Capture the cell that displays the provided text and extract its [x, y] central coordinate. 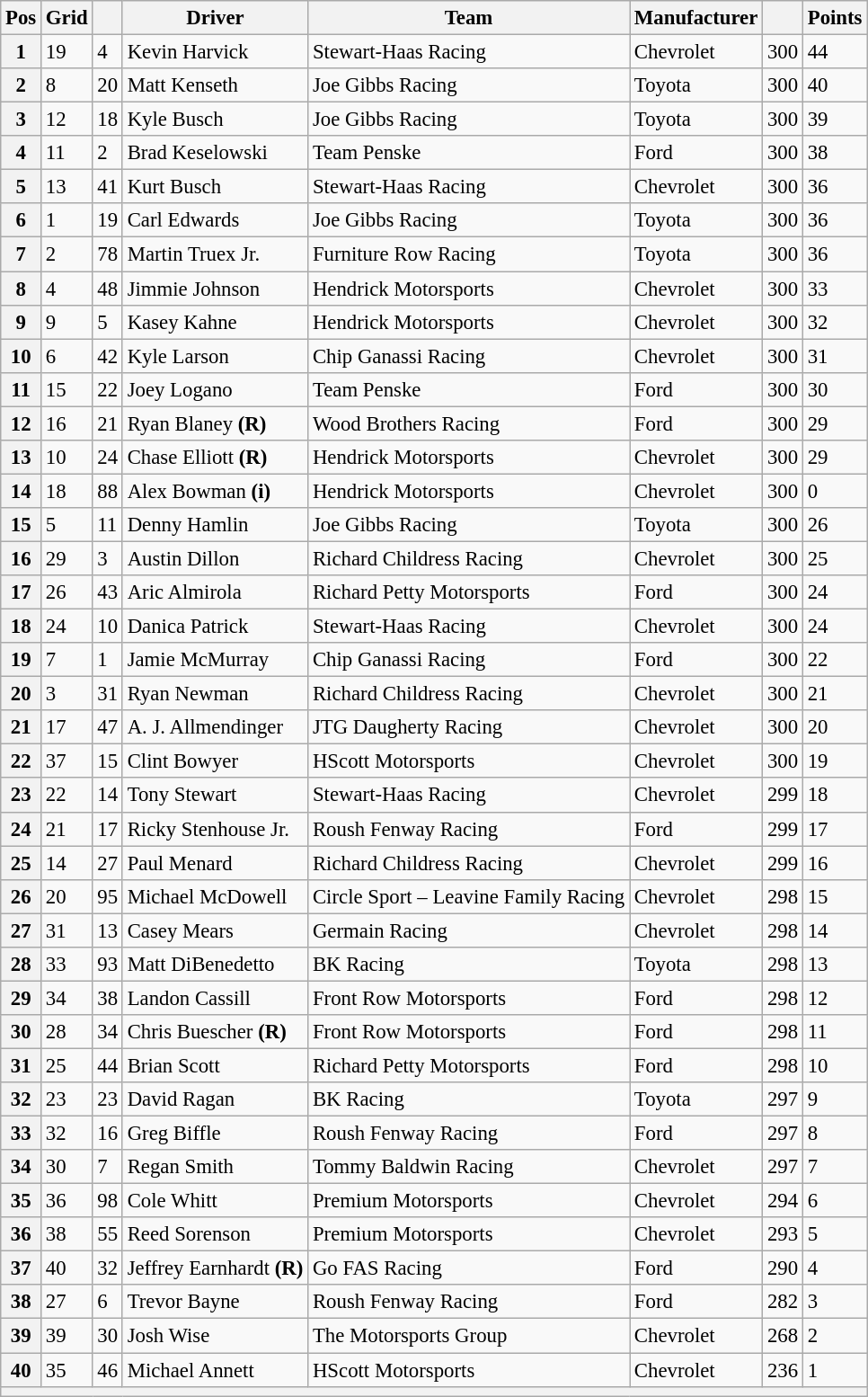
78 [108, 254]
Jamie McMurray [215, 660]
Josh Wise [215, 1336]
282 [784, 1303]
294 [784, 1201]
93 [108, 965]
Clint Bowyer [215, 761]
Martin Truex Jr. [215, 254]
JTG Daugherty Racing [469, 727]
David Ragan [215, 1099]
46 [108, 1370]
Grid [66, 18]
Furniture Row Racing [469, 254]
Joey Logano [215, 389]
Danica Patrick [215, 627]
Wood Brothers Racing [469, 423]
Jeffrey Earnhardt (R) [215, 1268]
Pos [22, 18]
Trevor Bayne [215, 1303]
Circle Sport – Leavine Family Racing [469, 896]
Kyle Busch [215, 120]
Aric Almirola [215, 592]
Kasey Kahne [215, 322]
Brian Scott [215, 1065]
Ryan Newman [215, 694]
Kyle Larson [215, 356]
The Motorsports Group [469, 1336]
Driver [215, 18]
Greg Biffle [215, 1134]
88 [108, 491]
0 [834, 491]
98 [108, 1201]
Matt DiBenedetto [215, 965]
Chris Buescher (R) [215, 1032]
Carl Edwards [215, 220]
41 [108, 187]
Michael Annett [215, 1370]
Brad Keselowski [215, 153]
42 [108, 356]
Chase Elliott (R) [215, 458]
Regan Smith [215, 1167]
Ricky Stenhouse Jr. [215, 829]
48 [108, 289]
Cole Whitt [215, 1201]
A. J. Allmendinger [215, 727]
Germain Racing [469, 930]
Michael McDowell [215, 896]
Paul Menard [215, 863]
Denny Hamlin [215, 525]
Tony Stewart [215, 796]
47 [108, 727]
43 [108, 592]
Kevin Harvick [215, 52]
Ryan Blaney (R) [215, 423]
Jimmie Johnson [215, 289]
55 [108, 1234]
95 [108, 896]
Team [469, 18]
Casey Mears [215, 930]
Points [834, 18]
Landon Cassill [215, 998]
Matt Kenseth [215, 85]
236 [784, 1370]
293 [784, 1234]
Austin Dillon [215, 558]
Alex Bowman (i) [215, 491]
Manufacturer [696, 18]
Go FAS Racing [469, 1268]
268 [784, 1336]
290 [784, 1268]
Kurt Busch [215, 187]
Tommy Baldwin Racing [469, 1167]
Reed Sorenson [215, 1234]
